Return (x, y) of the center of cell containing provided text 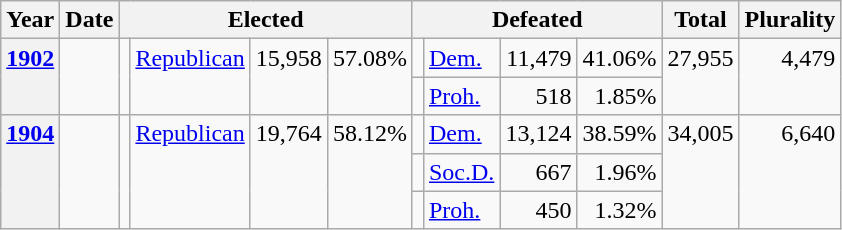
57.08% (370, 77)
Plurality (790, 20)
1.32% (620, 210)
Defeated (537, 20)
15,958 (288, 77)
Total (700, 20)
1.85% (620, 96)
1904 (30, 172)
Elected (266, 20)
19,764 (288, 172)
13,124 (538, 134)
Date (90, 20)
34,005 (700, 172)
1.96% (620, 172)
6,640 (790, 172)
Year (30, 20)
518 (538, 96)
450 (538, 210)
667 (538, 172)
58.12% (370, 172)
27,955 (700, 77)
41.06% (620, 58)
11,479 (538, 58)
1902 (30, 77)
Soc.D. (461, 172)
4,479 (790, 77)
38.59% (620, 134)
